Return [X, Y] of the center of cell containing provided text 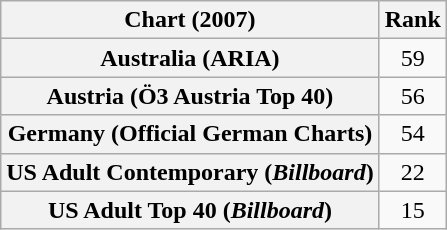
Austria (Ö3 Austria Top 40) [190, 96]
56 [412, 96]
Chart (2007) [190, 20]
Australia (ARIA) [190, 58]
54 [412, 134]
US Adult Top 40 (Billboard) [190, 210]
US Adult Contemporary (Billboard) [190, 172]
59 [412, 58]
Rank [412, 20]
15 [412, 210]
Germany (Official German Charts) [190, 134]
22 [412, 172]
